Identify which cell holds the provided text, then report its (x, y) central coordinate. 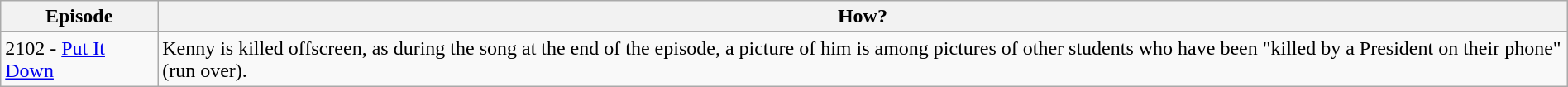
How? (863, 17)
2102 - Put It Down (79, 60)
Episode (79, 17)
